Locate the cell with the specified text and output its [X, Y] center coordinate. 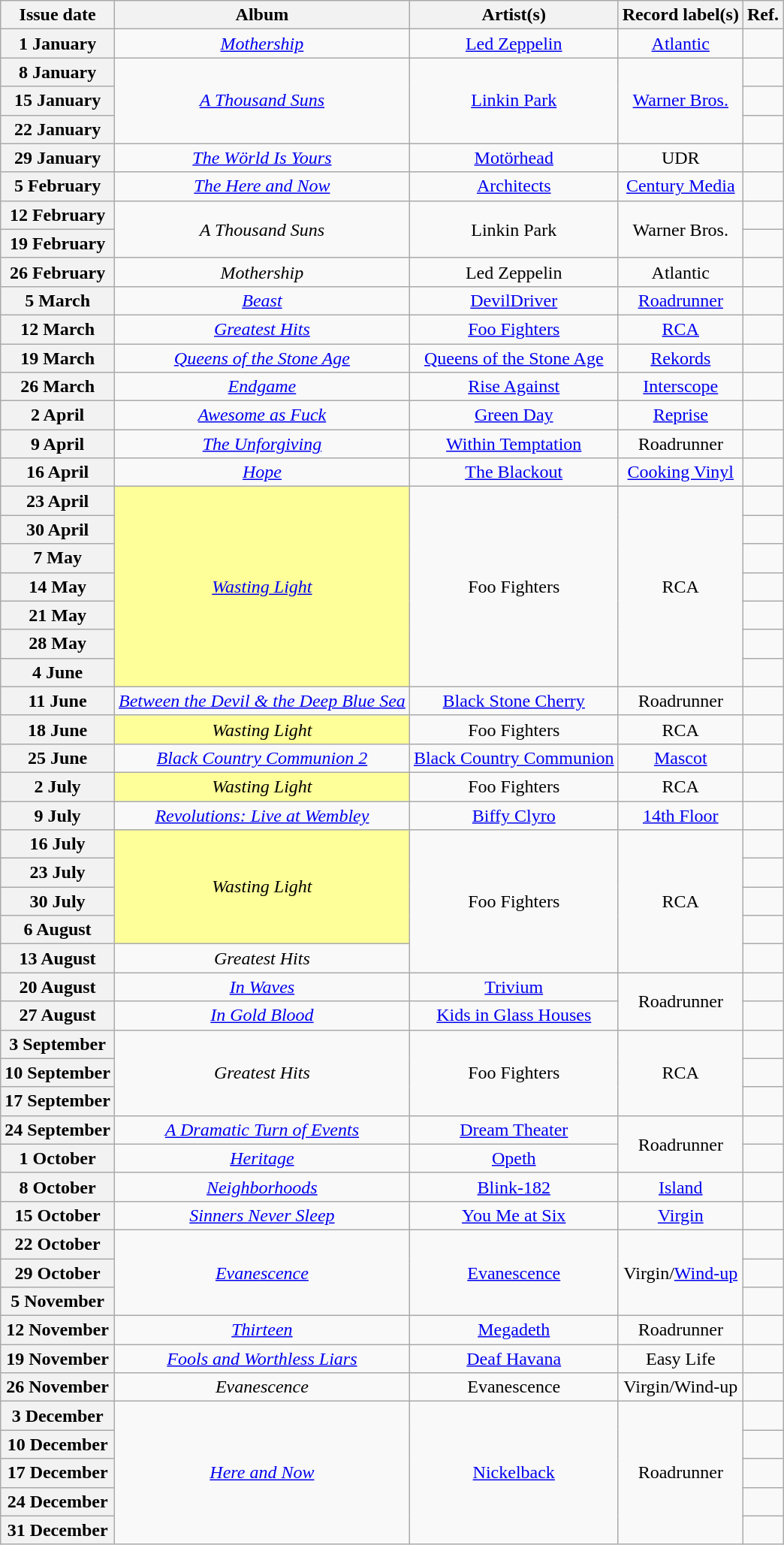
26 February [58, 272]
UDR [680, 158]
Record label(s) [680, 15]
Revolutions: Live at Wembley [261, 815]
4 June [58, 672]
Motörhead [514, 158]
15 January [58, 101]
Artist(s) [514, 15]
22 October [58, 1244]
Beast [261, 300]
18 June [58, 729]
26 November [58, 1387]
17 December [58, 1473]
5 February [58, 186]
8 October [58, 1187]
13 August [58, 958]
A Dramatic Turn of Events [261, 1130]
7 May [58, 558]
Black Country Communion [514, 758]
In Gold Blood [261, 1015]
Cooking Vinyl [680, 472]
6 August [58, 930]
3 September [58, 1044]
Within Temptation [514, 444]
30 April [58, 530]
Ref. [763, 15]
Heritage [261, 1158]
The Wörld Is Yours [261, 158]
Trivium [514, 987]
Dream Theater [514, 1130]
Deaf Havana [514, 1359]
20 August [58, 987]
Mascot [680, 758]
12 November [58, 1330]
Opeth [514, 1158]
1 October [58, 1158]
29 October [58, 1273]
Architects [514, 186]
12 February [58, 215]
14 May [58, 587]
26 March [58, 387]
19 March [58, 358]
Neighborhoods [261, 1187]
5 November [58, 1302]
9 July [58, 815]
Issue date [58, 15]
19 November [58, 1359]
3 December [58, 1416]
Between the Devil & the Deep Blue Sea [261, 701]
Blink-182 [514, 1187]
5 March [58, 300]
You Me at Six [514, 1215]
10 December [58, 1444]
Black Stone Cherry [514, 701]
8 January [58, 72]
21 May [58, 615]
28 May [58, 644]
The Blackout [514, 472]
22 January [58, 129]
27 August [58, 1015]
Green Day [514, 415]
23 July [58, 873]
Nickelback [514, 1473]
19 February [58, 243]
Century Media [680, 186]
1 January [58, 44]
Virgin [680, 1215]
Rekords [680, 358]
12 March [58, 329]
Rise Against [514, 387]
11 June [58, 701]
9 April [58, 444]
23 April [58, 501]
The Here and Now [261, 186]
Interscope [680, 387]
Endgame [261, 387]
Kids in Glass Houses [514, 1015]
Hope [261, 472]
Easy Life [680, 1359]
Island [680, 1187]
24 September [58, 1130]
31 December [58, 1530]
In Waves [261, 987]
2 April [58, 415]
The Unforgiving [261, 444]
Thirteen [261, 1330]
16 April [58, 472]
Megadeth [514, 1330]
Awesome as Fuck [261, 415]
15 October [58, 1215]
10 September [58, 1073]
Black Country Communion 2 [261, 758]
29 January [58, 158]
Album [261, 15]
17 September [58, 1101]
DevilDriver [514, 300]
16 July [58, 844]
Biffy Clyro [514, 815]
2 July [58, 786]
25 June [58, 758]
24 December [58, 1501]
14th Floor [680, 815]
Fools and Worthless Liars [261, 1359]
30 July [58, 901]
Here and Now [261, 1473]
Reprise [680, 415]
Sinners Never Sleep [261, 1215]
